Output the (x, y) coordinate of the center of the cell containing the given text.  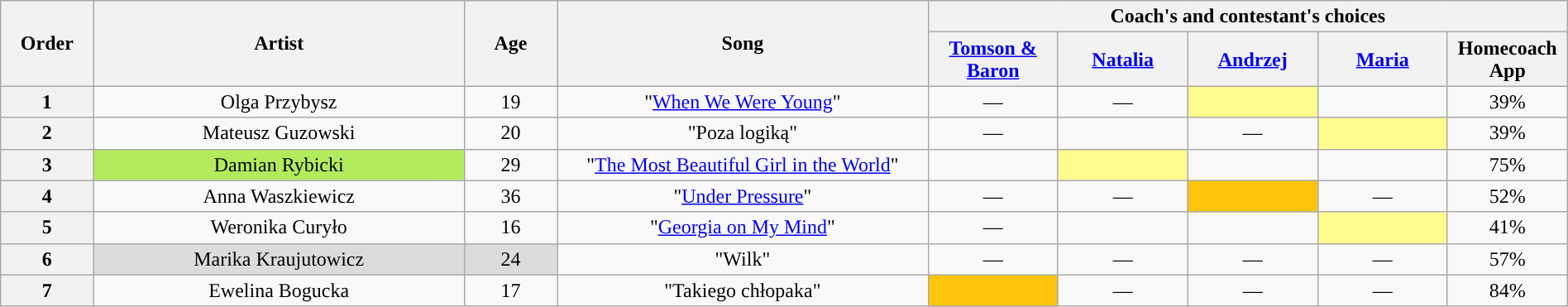
24 (510, 259)
Homecoach App (1507, 60)
Ewelina Bogucka (280, 290)
5 (47, 228)
1 (47, 102)
17 (510, 290)
52% (1507, 196)
Tomson & Baron (992, 60)
Song (743, 43)
16 (510, 228)
41% (1507, 228)
36 (510, 196)
"Poza logiką" (743, 133)
7 (47, 290)
Natalia (1123, 60)
20 (510, 133)
57% (1507, 259)
Artist (280, 43)
84% (1507, 290)
3 (47, 165)
"Wilk" (743, 259)
Andrzej (1252, 60)
19 (510, 102)
"When We Were Young" (743, 102)
75% (1507, 165)
Maria (1383, 60)
"Under Pressure" (743, 196)
Weronika Curyło (280, 228)
Age (510, 43)
6 (47, 259)
Coach's and contestant's choices (1247, 17)
"The Most Beautiful Girl in the World" (743, 165)
29 (510, 165)
"Takiego chłopaka" (743, 290)
2 (47, 133)
Olga Przybysz (280, 102)
Marika Kraujutowicz (280, 259)
Damian Rybicki (280, 165)
4 (47, 196)
Mateusz Guzowski (280, 133)
Anna Waszkiewicz (280, 196)
"Georgia on My Mind" (743, 228)
Order (47, 43)
